Detect which cell encompasses the target text, then output its [X, Y] center coordinate. 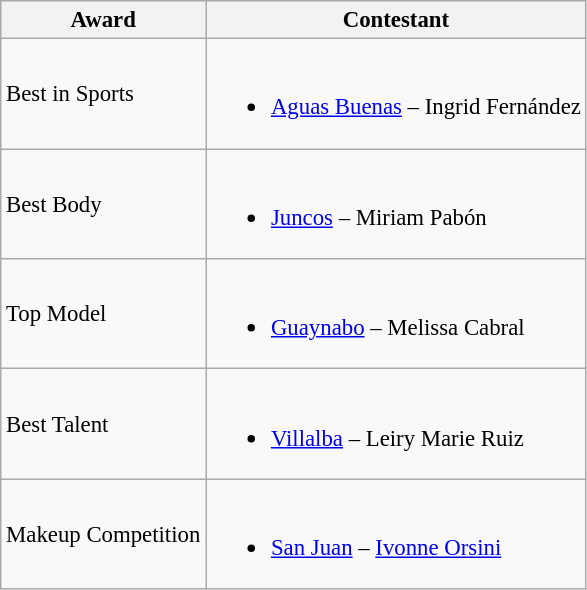
Makeup Competition [104, 534]
Villalba – Leiry Marie Ruiz [396, 424]
Best in Sports [104, 94]
Award [104, 20]
Aguas Buenas – Ingrid Fernández [396, 94]
Juncos – Miriam Pabón [396, 204]
San Juan – Ivonne Orsini [396, 534]
Best Talent [104, 424]
Top Model [104, 314]
Best Body [104, 204]
Guaynabo – Melissa Cabral [396, 314]
Contestant [396, 20]
